Return the [x, y] coordinate for the center point of the cell that contains the specified text.  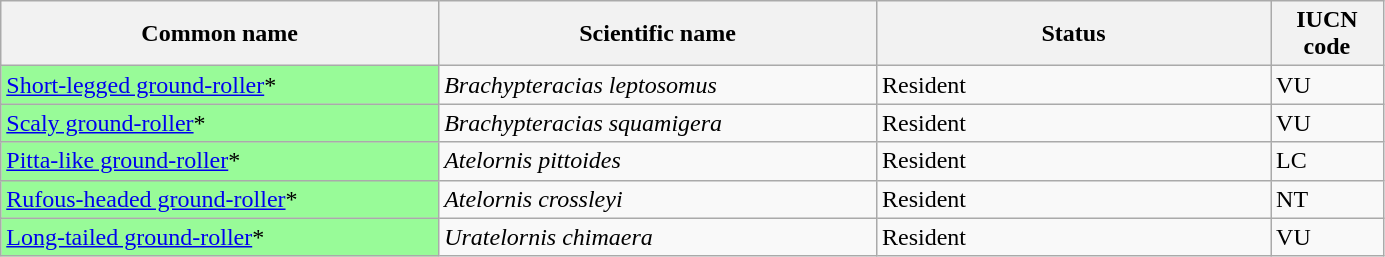
IUCN code [1328, 34]
Pitta-like ground-roller* [220, 161]
Uratelornis chimaera [658, 237]
Short-legged ground-roller* [220, 85]
Scientific name [658, 34]
Atelornis crossleyi [658, 199]
NT [1328, 199]
Brachypteracias leptosomus [658, 85]
Scaly ground-roller* [220, 123]
Atelornis pittoides [658, 161]
LC [1328, 161]
Common name [220, 34]
Brachypteracias squamigera [658, 123]
Long-tailed ground-roller* [220, 237]
Status [1073, 34]
Rufous-headed ground-roller* [220, 199]
